Extract the [X, Y] coordinate from the center of the cell holding the provided text.  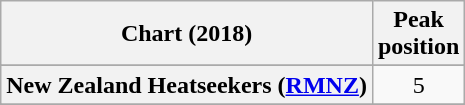
Peak position [418, 34]
Chart (2018) [187, 34]
5 [418, 85]
New Zealand Heatseekers (RMNZ) [187, 85]
